Identify which cell holds the provided text, then report its [X, Y] central coordinate. 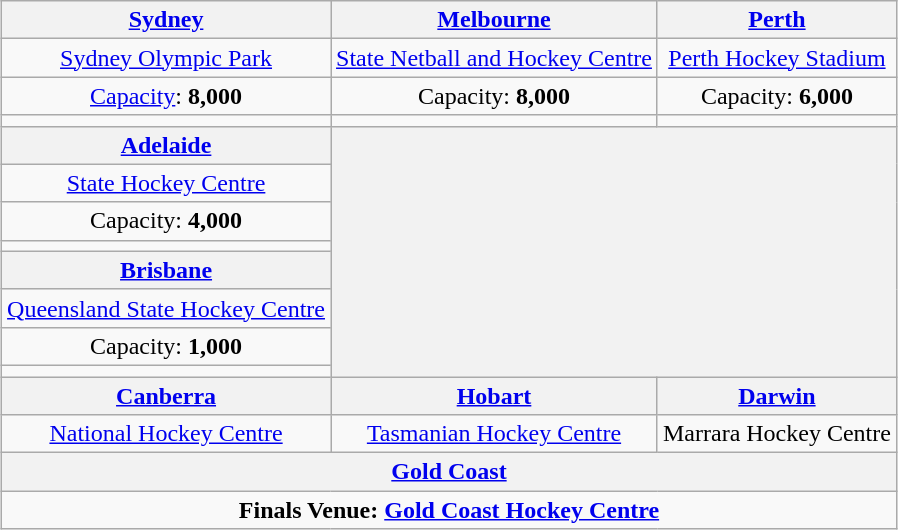
Melbourne [494, 20]
Canberra [166, 395]
Finals Venue: Gold Coast Hockey Centre [450, 510]
Sydney Olympic Park [166, 58]
Marrara Hockey Centre [776, 434]
Tasmanian Hockey Centre [494, 434]
Sydney [166, 20]
Queensland State Hockey Centre [166, 308]
Capacity: 6,000 [776, 96]
State Hockey Centre [166, 183]
State Netball and Hockey Centre [494, 58]
Brisbane [166, 270]
Perth Hockey Stadium [776, 58]
Capacity: 4,000 [166, 221]
Adelaide [166, 145]
National Hockey Centre [166, 434]
Hobart [494, 395]
Gold Coast [450, 472]
Darwin [776, 395]
Capacity: 1,000 [166, 346]
Perth [776, 20]
